Return the (X, Y) coordinate for the center point of the cell that contains the specified text.  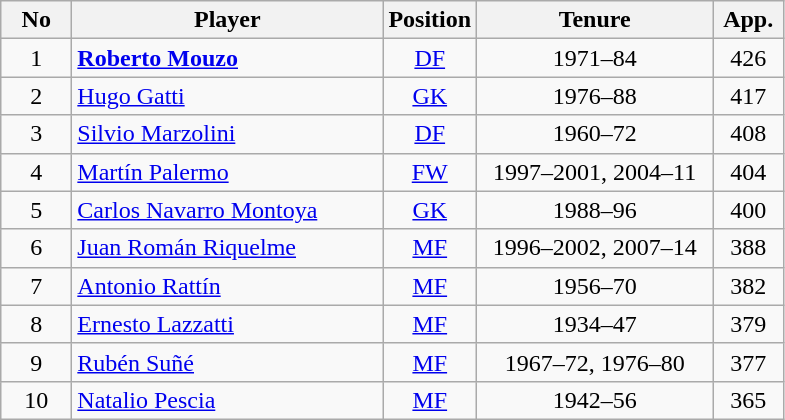
10 (36, 400)
3 (36, 134)
Rubén Suñé (228, 362)
App. (748, 20)
9 (36, 362)
1971–84 (595, 58)
2 (36, 96)
1997–2001, 2004–11 (595, 172)
408 (748, 134)
8 (36, 324)
1942–56 (595, 400)
426 (748, 58)
365 (748, 400)
417 (748, 96)
1967–72, 1976–80 (595, 362)
382 (748, 286)
Tenure (595, 20)
Hugo Gatti (228, 96)
379 (748, 324)
1960–72 (595, 134)
4 (36, 172)
1956–70 (595, 286)
Position (430, 20)
6 (36, 248)
5 (36, 210)
1976–88 (595, 96)
Martín Palermo (228, 172)
7 (36, 286)
1 (36, 58)
Ernesto Lazzatti (228, 324)
404 (748, 172)
Natalio Pescia (228, 400)
Carlos Navarro Montoya (228, 210)
1996–2002, 2007–14 (595, 248)
Silvio Marzolini (228, 134)
Antonio Rattín (228, 286)
388 (748, 248)
No (36, 20)
FW (430, 172)
1934–47 (595, 324)
Roberto Mouzo (228, 58)
Juan Román Riquelme (228, 248)
377 (748, 362)
Player (228, 20)
1988–96 (595, 210)
400 (748, 210)
